Output the [X, Y] coordinate of the center of the cell containing the given text.  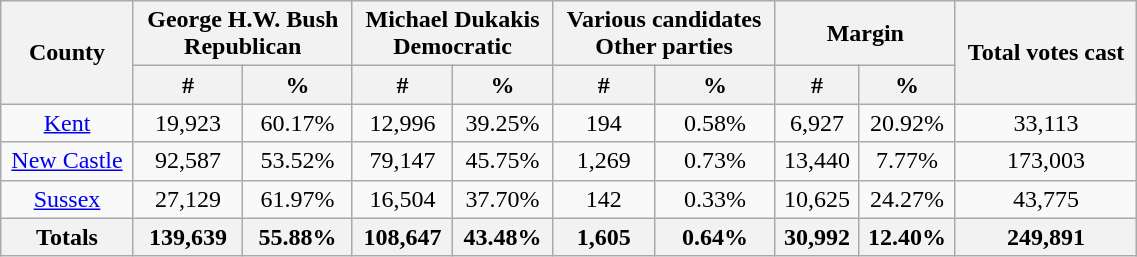
27,129 [188, 199]
0.33% [716, 199]
61.97% [298, 199]
Margin [865, 34]
139,639 [188, 237]
24.27% [907, 199]
39.25% [502, 123]
43,775 [1046, 199]
12.40% [907, 237]
142 [604, 199]
New Castle [68, 161]
37.70% [502, 199]
George H.W. BushRepublican [242, 34]
108,647 [402, 237]
Totals [68, 237]
6,927 [816, 123]
County [68, 52]
173,003 [1046, 161]
55.88% [298, 237]
0.64% [716, 237]
Kent [68, 123]
92,587 [188, 161]
19,923 [188, 123]
Various candidatesOther parties [664, 34]
13,440 [816, 161]
10,625 [816, 199]
30,992 [816, 237]
1,605 [604, 237]
194 [604, 123]
60.17% [298, 123]
43.48% [502, 237]
Total votes cast [1046, 52]
12,996 [402, 123]
0.73% [716, 161]
Sussex [68, 199]
0.58% [716, 123]
45.75% [502, 161]
79,147 [402, 161]
20.92% [907, 123]
1,269 [604, 161]
53.52% [298, 161]
33,113 [1046, 123]
7.77% [907, 161]
Michael DukakisDemocratic [452, 34]
16,504 [402, 199]
249,891 [1046, 237]
